Search for the cell housing the specified text and yield its [X, Y] center coordinate. 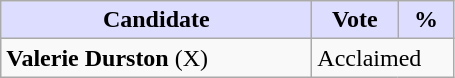
Vote [355, 20]
% [426, 20]
Candidate [156, 20]
Valerie Durston (X) [156, 58]
Acclaimed [383, 58]
